Output the (x, y) coordinate of the center of the cell containing the given text.  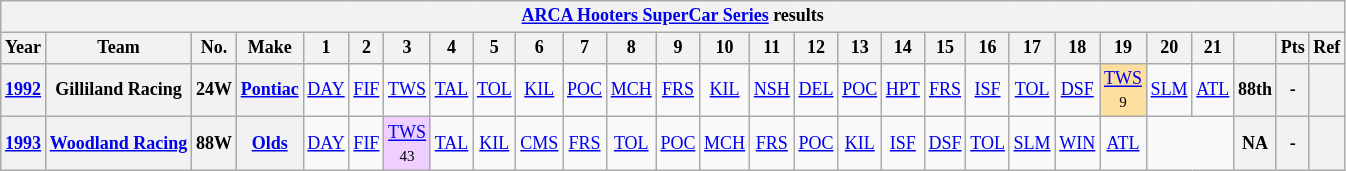
HPT (904, 90)
1 (326, 48)
Olds (270, 144)
2 (366, 48)
18 (1078, 48)
Pts (1292, 48)
Gilliland Racing (118, 90)
3 (408, 48)
TWS (408, 90)
15 (945, 48)
WIN (1078, 144)
10 (725, 48)
8 (631, 48)
88W (214, 144)
9 (678, 48)
13 (860, 48)
21 (1213, 48)
Pontiac (270, 90)
1992 (24, 90)
NSH (772, 90)
6 (540, 48)
Woodland Racing (118, 144)
4 (451, 48)
Year (24, 48)
19 (1124, 48)
12 (816, 48)
NA (1256, 144)
17 (1032, 48)
TWS9 (1124, 90)
24W (214, 90)
DEL (816, 90)
7 (585, 48)
16 (988, 48)
1993 (24, 144)
11 (772, 48)
ARCA Hooters SuperCar Series results (673, 16)
14 (904, 48)
Team (118, 48)
Make (270, 48)
5 (494, 48)
Ref (1327, 48)
88th (1256, 90)
CMS (540, 144)
20 (1169, 48)
TWS43 (408, 144)
No. (214, 48)
